Extract the [x, y] coordinate from the center of the cell holding the provided text.  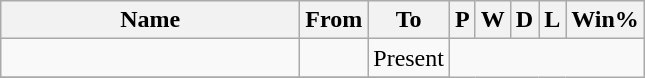
Name [150, 20]
W [492, 20]
To [409, 20]
From [334, 20]
Present [409, 58]
D [524, 20]
L [552, 20]
Win% [606, 20]
P [462, 20]
